Identify which cell holds the provided text, then report its [X, Y] central coordinate. 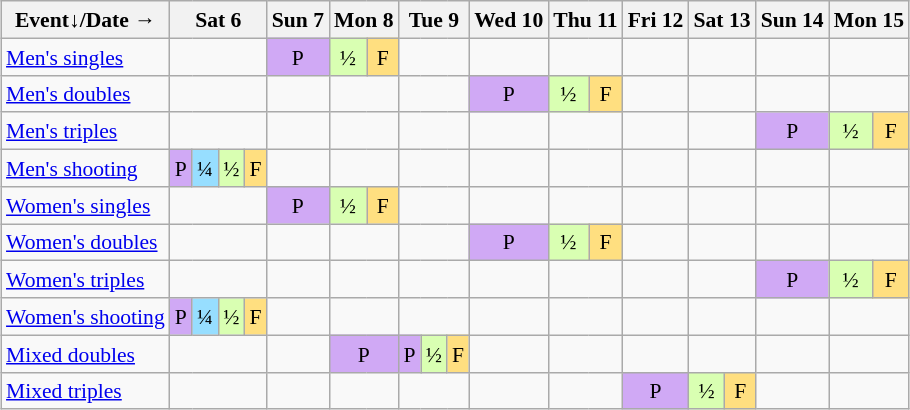
Men's doubles [86, 94]
Men's shooting [86, 168]
Mon 8 [364, 20]
Fri 12 [656, 20]
Sat 6 [218, 20]
Thu 11 [585, 20]
Mixed doubles [86, 354]
Event↓/Date → [86, 20]
Mon 15 [869, 20]
Tue 9 [434, 20]
Men's triples [86, 130]
Women's shooting [86, 316]
Wed 10 [508, 20]
Women's triples [86, 280]
Women's singles [86, 204]
Sun 7 [298, 20]
Mixed triples [86, 390]
Sat 13 [722, 20]
Men's singles [86, 56]
Sun 14 [792, 20]
Women's doubles [86, 242]
